From the cell containing the given text, extract its center point as (x, y) coordinate. 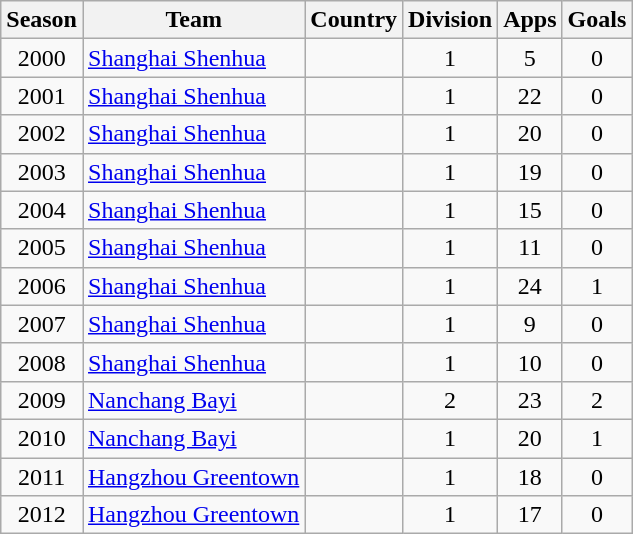
2006 (42, 286)
Goals (597, 20)
22 (530, 96)
Division (450, 20)
19 (530, 172)
15 (530, 210)
2001 (42, 96)
24 (530, 286)
2002 (42, 134)
9 (530, 324)
Apps (530, 20)
2005 (42, 248)
Team (193, 20)
5 (530, 58)
18 (530, 477)
2012 (42, 515)
2000 (42, 58)
2003 (42, 172)
17 (530, 515)
23 (530, 400)
2008 (42, 362)
2009 (42, 400)
11 (530, 248)
Country (354, 20)
Season (42, 20)
2011 (42, 477)
10 (530, 362)
2007 (42, 324)
2004 (42, 210)
2010 (42, 438)
